Find where the given text appears and provide that cell's center as [x, y] coordinate. 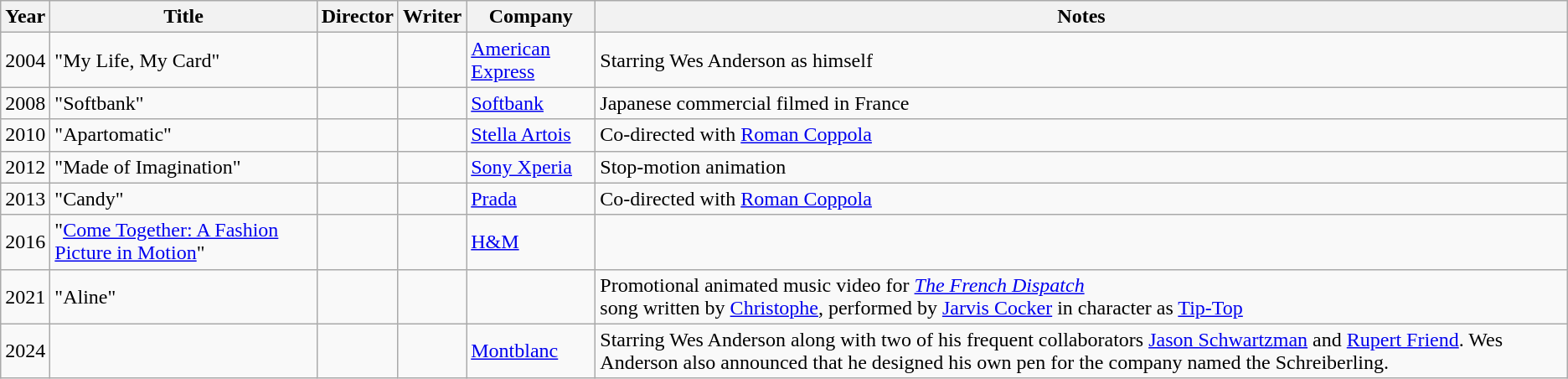
2021 [25, 297]
Montblanc [531, 350]
American Express [531, 60]
Starring Wes Anderson as himself [1081, 60]
"Softbank" [183, 103]
Company [531, 17]
Notes [1081, 17]
Writer [432, 17]
Title [183, 17]
2013 [25, 199]
"My Life, My Card" [183, 60]
2010 [25, 135]
Stop-motion animation [1081, 167]
2024 [25, 350]
"Apartomatic" [183, 135]
H&M [531, 241]
"Come Together: A Fashion Picture in Motion" [183, 241]
Prada [531, 199]
2008 [25, 103]
2016 [25, 241]
Promotional animated music video for The French Dispatch song written by Christophe, performed by Jarvis Cocker in character as Tip-Top [1081, 297]
Softbank [531, 103]
Director [357, 17]
Stella Artois [531, 135]
Year [25, 17]
"Candy" [183, 199]
2004 [25, 60]
"Aline" [183, 297]
2012 [25, 167]
Japanese commercial filmed in France [1081, 103]
Sony Xperia [531, 167]
"Made of Imagination" [183, 167]
